Search for the cell housing the specified text and yield its (X, Y) center coordinate. 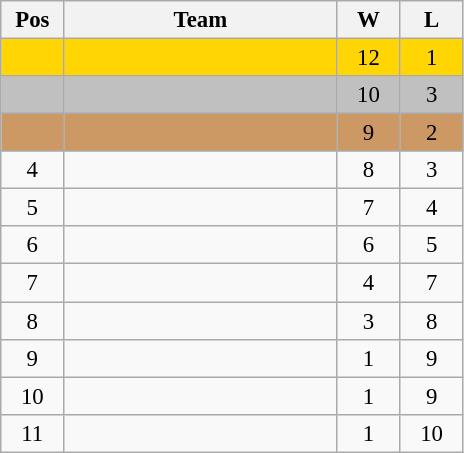
Team (200, 20)
L (432, 20)
12 (368, 58)
11 (32, 433)
Pos (32, 20)
W (368, 20)
2 (432, 133)
